Capture the cell that displays the provided text and extract its (x, y) central coordinate. 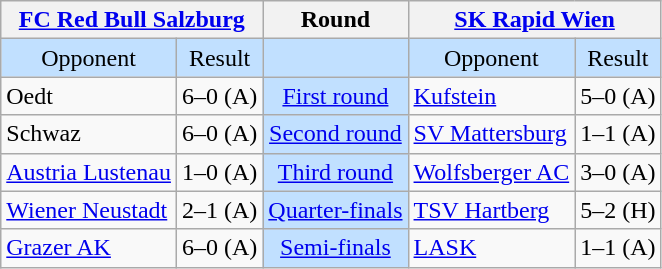
Schwaz (89, 134)
Second round (336, 134)
LASK (492, 248)
5–0 (A) (618, 96)
TSV Hartberg (492, 210)
3–0 (A) (618, 172)
First round (336, 96)
2–1 (A) (219, 210)
Third round (336, 172)
Grazer AK (89, 248)
Wiener Neustadt (89, 210)
SK Rapid Wien (534, 20)
1–0 (A) (219, 172)
Wolfsberger AC (492, 172)
Kufstein (492, 96)
Round (336, 20)
SV Mattersburg (492, 134)
Oedt (89, 96)
Austria Lustenau (89, 172)
Semi-finals (336, 248)
FC Red Bull Salzburg (132, 20)
5–2 (H) (618, 210)
Quarter-finals (336, 210)
